Capture the cell that displays the provided text and extract its (X, Y) central coordinate. 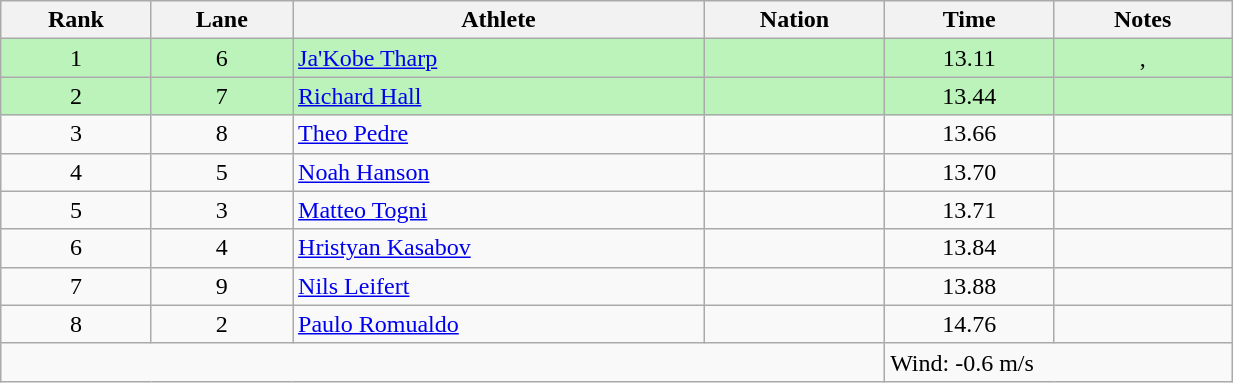
Nation (794, 20)
Wind: -0.6 m/s (1058, 362)
13.71 (970, 210)
Athlete (499, 20)
Nils Leifert (499, 286)
14.76 (970, 324)
13.84 (970, 248)
Theo Pedre (499, 134)
13.66 (970, 134)
Noah Hanson (499, 172)
13.44 (970, 96)
, (1143, 58)
Time (970, 20)
Hristyan Kasabov (499, 248)
Richard Hall (499, 96)
13.70 (970, 172)
Notes (1143, 20)
13.88 (970, 286)
Lane (222, 20)
9 (222, 286)
Matteo Togni (499, 210)
Ja'Kobe Tharp (499, 58)
1 (76, 58)
Rank (76, 20)
Paulo Romualdo (499, 324)
13.11 (970, 58)
